Locate the cell with the specified text and output its (x, y) center coordinate. 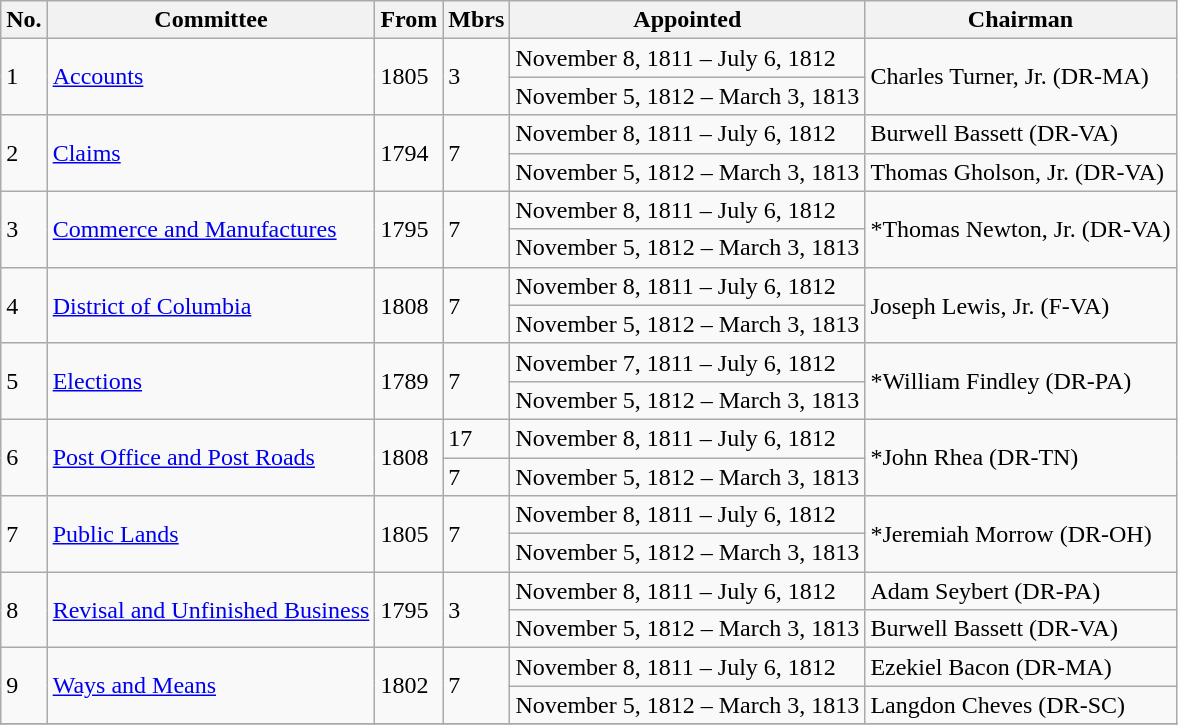
*John Rhea (DR-TN) (1020, 457)
2 (24, 153)
Claims (211, 153)
Ways and Means (211, 686)
No. (24, 20)
Elections (211, 381)
Committee (211, 20)
9 (24, 686)
Mbrs (476, 20)
Charles Turner, Jr. (DR-MA) (1020, 77)
1794 (409, 153)
From (409, 20)
*Jeremiah Morrow (DR-OH) (1020, 534)
4 (24, 305)
6 (24, 457)
Chairman (1020, 20)
1789 (409, 381)
*William Findley (DR-PA) (1020, 381)
District of Columbia (211, 305)
17 (476, 438)
Accounts (211, 77)
Ezekiel Bacon (DR-MA) (1020, 667)
1 (24, 77)
*Thomas Newton, Jr. (DR-VA) (1020, 229)
Appointed (688, 20)
Joseph Lewis, Jr. (F-VA) (1020, 305)
Public Lands (211, 534)
Revisal and Unfinished Business (211, 610)
1802 (409, 686)
Thomas Gholson, Jr. (DR-VA) (1020, 172)
8 (24, 610)
Post Office and Post Roads (211, 457)
Langdon Cheves (DR-SC) (1020, 705)
Adam Seybert (DR-PA) (1020, 591)
November 7, 1811 – July 6, 1812 (688, 362)
5 (24, 381)
Commerce and Manufactures (211, 229)
